Capture the cell that displays the provided text and extract its (X, Y) central coordinate. 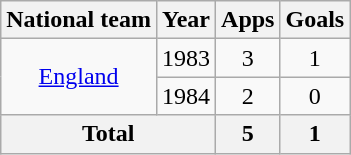
National team (79, 20)
0 (315, 96)
England (79, 77)
1983 (186, 58)
Apps (248, 20)
1984 (186, 96)
2 (248, 96)
Year (186, 20)
3 (248, 58)
Total (108, 134)
Goals (315, 20)
5 (248, 134)
